Determine the [X, Y] coordinate at the center of the cell enclosing the given text.  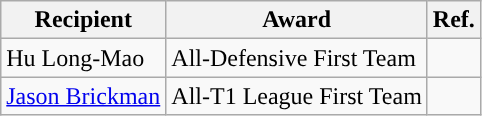
Ref. [454, 20]
Jason Brickman [84, 96]
All-T1 League First Team [297, 96]
Recipient [84, 20]
All-Defensive First Team [297, 58]
Award [297, 20]
Hu Long-Mao [84, 58]
